Extract the (x, y) coordinate from the center of the cell holding the provided text.  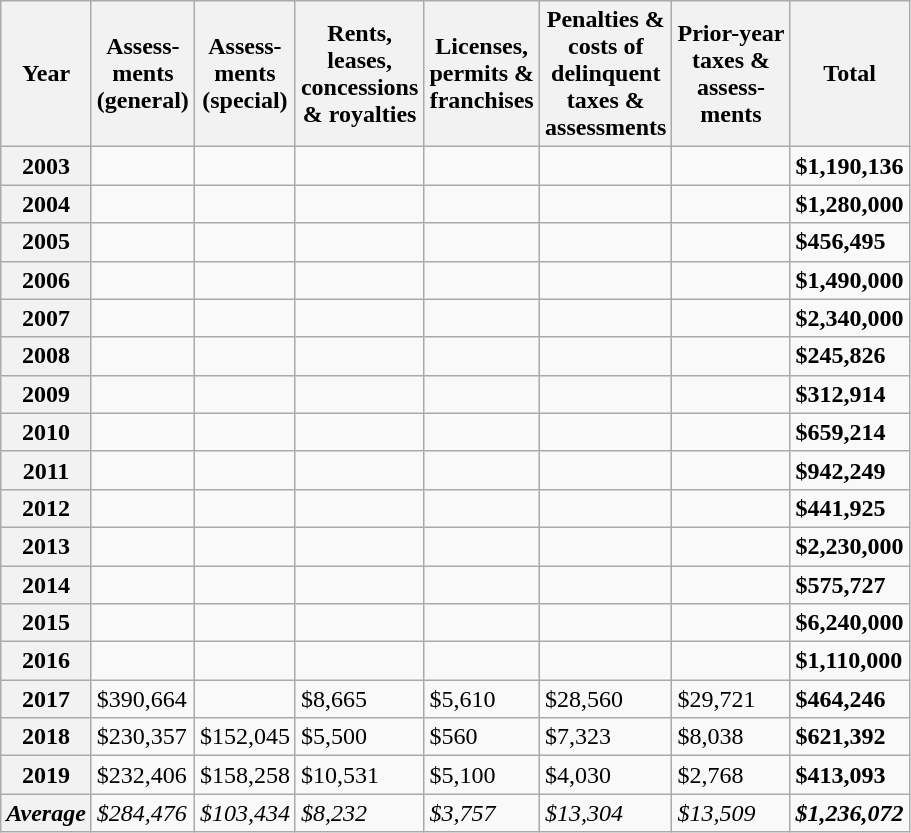
2019 (46, 775)
$560 (482, 737)
$1,110,000 (850, 661)
$13,304 (606, 813)
$8,038 (731, 737)
Prior-yeartaxes &assess-ments (731, 74)
$8,232 (359, 813)
$1,190,136 (850, 166)
$464,246 (850, 699)
2016 (46, 661)
$103,434 (244, 813)
2008 (46, 356)
$28,560 (606, 699)
$5,610 (482, 699)
$284,476 (142, 813)
$3,757 (482, 813)
Assess-ments(general) (142, 74)
$456,495 (850, 242)
$2,230,000 (850, 546)
$2,340,000 (850, 318)
$1,490,000 (850, 280)
$13,509 (731, 813)
Licenses,permits &franchises (482, 74)
$2,768 (731, 775)
$232,406 (142, 775)
2013 (46, 546)
$158,258 (244, 775)
$575,727 (850, 585)
$29,721 (731, 699)
$6,240,000 (850, 623)
2012 (46, 508)
$152,045 (244, 737)
$8,665 (359, 699)
2005 (46, 242)
2015 (46, 623)
$5,100 (482, 775)
2004 (46, 204)
2006 (46, 280)
2018 (46, 737)
$312,914 (850, 394)
$5,500 (359, 737)
$1,236,072 (850, 813)
$10,531 (359, 775)
$413,093 (850, 775)
$230,357 (142, 737)
$1,280,000 (850, 204)
Total (850, 74)
$4,030 (606, 775)
$659,214 (850, 432)
$621,392 (850, 737)
2011 (46, 470)
2007 (46, 318)
$441,925 (850, 508)
Rents,leases,concessions& royalties (359, 74)
2003 (46, 166)
Assess-ments(special) (244, 74)
Year (46, 74)
2014 (46, 585)
$390,664 (142, 699)
$7,323 (606, 737)
Average (46, 813)
2017 (46, 699)
$942,249 (850, 470)
2009 (46, 394)
Penalties &costs ofdelinquenttaxes &assessments (606, 74)
$245,826 (850, 356)
2010 (46, 432)
